Search for the cell housing the specified text and yield its [X, Y] center coordinate. 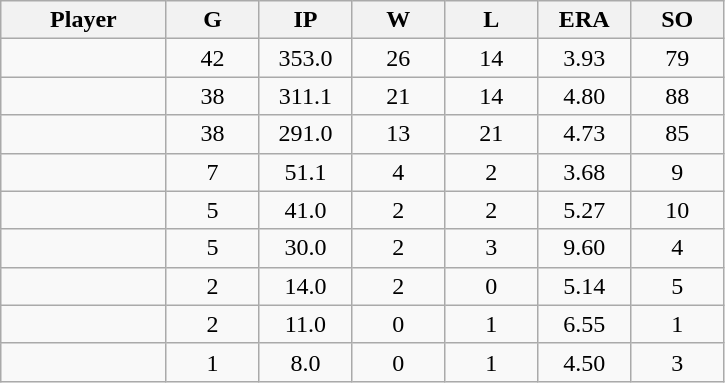
9.60 [584, 248]
L [492, 20]
3.93 [584, 58]
11.0 [306, 324]
14.0 [306, 286]
SO [678, 20]
13 [398, 134]
5.14 [584, 286]
41.0 [306, 210]
8.0 [306, 362]
6.55 [584, 324]
311.1 [306, 96]
7 [212, 172]
42 [212, 58]
85 [678, 134]
4.80 [584, 96]
ERA [584, 20]
IP [306, 20]
51.1 [306, 172]
5.27 [584, 210]
26 [398, 58]
9 [678, 172]
88 [678, 96]
4.73 [584, 134]
G [212, 20]
Player [84, 20]
291.0 [306, 134]
4.50 [584, 362]
W [398, 20]
353.0 [306, 58]
30.0 [306, 248]
3.68 [584, 172]
79 [678, 58]
10 [678, 210]
